Detect which cell encompasses the target text, then output its [X, Y] center coordinate. 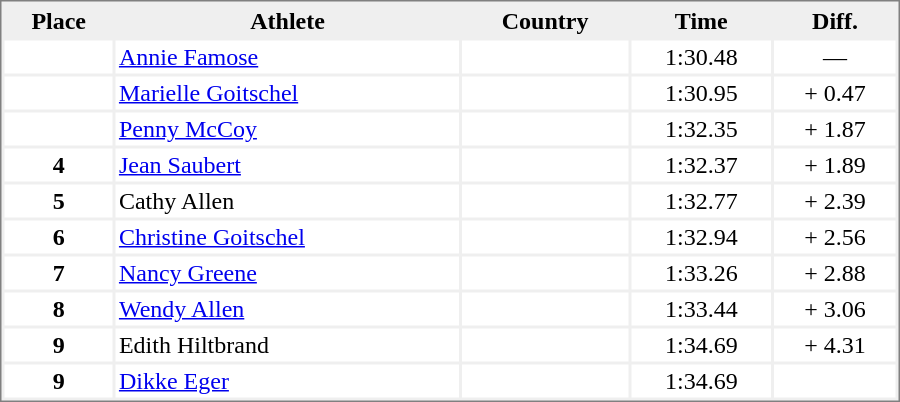
+ 0.47 [836, 92]
1:32.77 [702, 200]
Country [545, 20]
5 [58, 200]
Penny McCoy [288, 128]
4 [58, 164]
1:33.44 [702, 308]
Christine Goitschel [288, 236]
1:32.37 [702, 164]
Edith Hiltbrand [288, 344]
Time [702, 20]
Wendy Allen [288, 308]
1:30.95 [702, 92]
+ 1.87 [836, 128]
+ 1.89 [836, 164]
— [836, 56]
Annie Famose [288, 56]
1:33.26 [702, 272]
8 [58, 308]
Jean Saubert [288, 164]
1:30.48 [702, 56]
Dikke Eger [288, 380]
Place [58, 20]
+ 3.06 [836, 308]
1:32.94 [702, 236]
Diff. [836, 20]
Cathy Allen [288, 200]
+ 2.39 [836, 200]
1:32.35 [702, 128]
Marielle Goitschel [288, 92]
+ 2.88 [836, 272]
7 [58, 272]
+ 4.31 [836, 344]
+ 2.56 [836, 236]
Nancy Greene [288, 272]
Athlete [288, 20]
6 [58, 236]
